Pinpoint the cell where the given text exists, returning its (X, Y) midpoint coordinate. 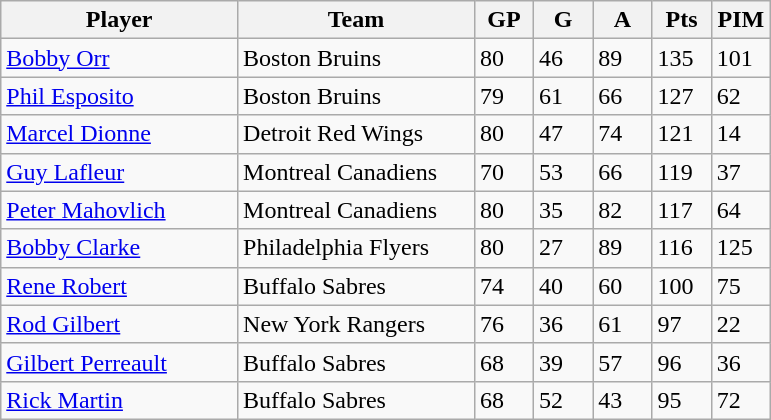
Rene Robert (120, 286)
96 (682, 362)
95 (682, 400)
22 (740, 324)
60 (622, 286)
79 (504, 96)
119 (682, 172)
97 (682, 324)
Detroit Red Wings (356, 134)
Pts (682, 20)
Guy Lafleur (120, 172)
27 (564, 248)
G (564, 20)
Marcel Dionne (120, 134)
Rick Martin (120, 400)
39 (564, 362)
82 (622, 210)
62 (740, 96)
37 (740, 172)
127 (682, 96)
40 (564, 286)
35 (564, 210)
Gilbert Perreault (120, 362)
New York Rangers (356, 324)
64 (740, 210)
100 (682, 286)
14 (740, 134)
125 (740, 248)
Phil Esposito (120, 96)
Bobby Clarke (120, 248)
Philadelphia Flyers (356, 248)
72 (740, 400)
76 (504, 324)
53 (564, 172)
GP (504, 20)
43 (622, 400)
117 (682, 210)
46 (564, 58)
Bobby Orr (120, 58)
70 (504, 172)
Player (120, 20)
Rod Gilbert (120, 324)
Team (356, 20)
135 (682, 58)
PIM (740, 20)
101 (740, 58)
75 (740, 286)
116 (682, 248)
52 (564, 400)
Peter Mahovlich (120, 210)
A (622, 20)
57 (622, 362)
121 (682, 134)
47 (564, 134)
